Determine the (X, Y) coordinate at the center of the cell enclosing the given text.  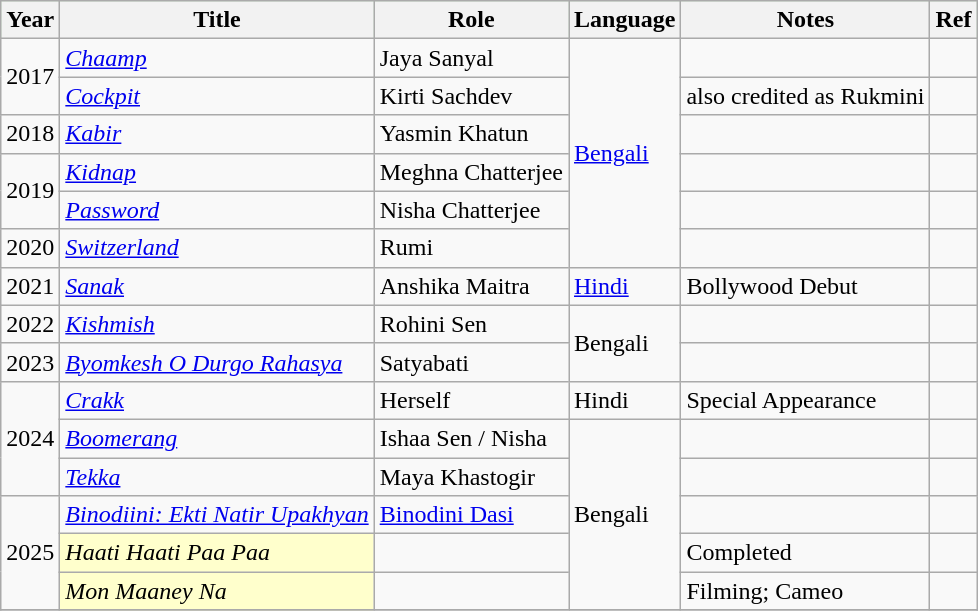
Nisha Chatterjee (471, 210)
Rumi (471, 248)
Maya Khastogir (471, 477)
Bollywood Debut (806, 286)
Meghna Chatterjee (471, 172)
Kirti Sachdev (471, 96)
Completed (806, 553)
Cockpit (217, 96)
Title (217, 20)
2019 (30, 191)
Filming; Cameo (806, 591)
2024 (30, 438)
Kidnap (217, 172)
Kishmish (217, 324)
Password (217, 210)
2021 (30, 286)
Yasmin Khatun (471, 134)
Binodiini: Ekti Natir Upakhyan (217, 515)
Herself (471, 400)
2025 (30, 553)
Language (624, 20)
Role (471, 20)
2022 (30, 324)
Tekka (217, 477)
Kabir (217, 134)
2020 (30, 248)
2018 (30, 134)
Ishaa Sen / Nisha (471, 438)
Special Appearance (806, 400)
Jaya Sanyal (471, 58)
Notes (806, 20)
2023 (30, 362)
also credited as Rukmini (806, 96)
Haati Haati Paa Paa (217, 553)
Year (30, 20)
Satyabati (471, 362)
Byomkesh O Durgo Rahasya (217, 362)
Crakk (217, 400)
Chaamp (217, 58)
Binodini Dasi (471, 515)
2017 (30, 77)
Rohini Sen (471, 324)
Boomerang (217, 438)
Sanak (217, 286)
Anshika Maitra (471, 286)
Mon Maaney Na (217, 591)
Switzerland (217, 248)
Ref (954, 20)
